Output the (x, y) coordinate of the center of the cell containing the given text.  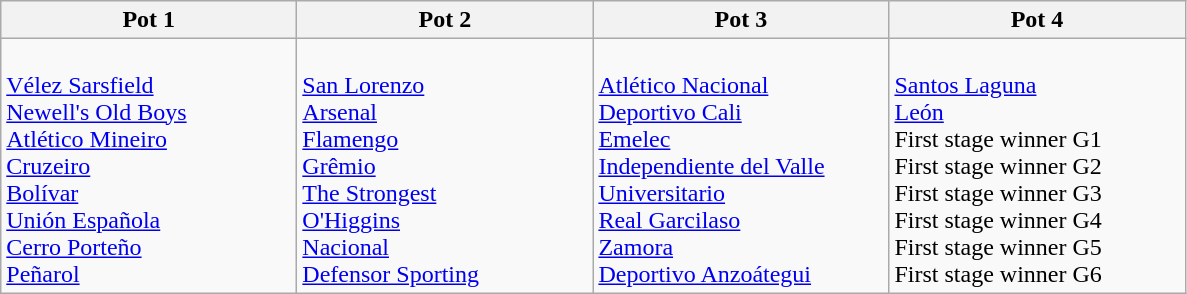
San Lorenzo Arsenal Flamengo Grêmio The Strongest O'Higgins Nacional Defensor Sporting (445, 166)
Atlético Nacional Deportivo Cali Emelec Independiente del Valle Universitario Real Garcilaso Zamora Deportivo Anzoátegui (741, 166)
Vélez Sarsfield Newell's Old Boys Atlético Mineiro Cruzeiro Bolívar Unión Española Cerro Porteño Peñarol (149, 166)
Pot 3 (741, 20)
Pot 4 (1037, 20)
Pot 2 (445, 20)
Pot 1 (149, 20)
